Detect which cell encompasses the target text, then output its [x, y] center coordinate. 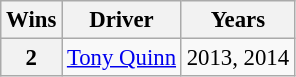
Wins [32, 20]
Driver [122, 20]
Tony Quinn [122, 58]
2013, 2014 [238, 58]
2 [32, 58]
Years [238, 20]
